Return (X, Y) of the center of cell containing provided text 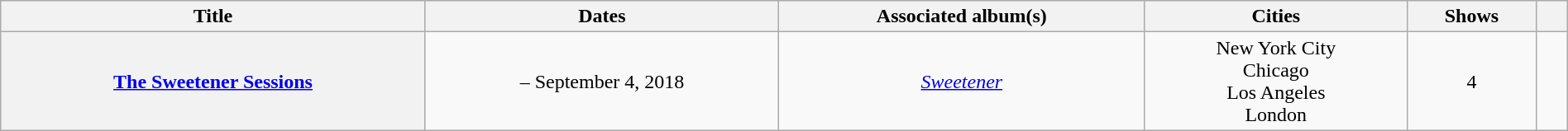
New York CityChicagoLos AngelesLondon (1275, 81)
– September 4, 2018 (602, 81)
Sweetener (962, 81)
4 (1472, 81)
Cities (1275, 16)
Associated album(s) (962, 16)
Title (213, 16)
The Sweetener Sessions (213, 81)
Dates (602, 16)
Shows (1472, 16)
